Return the [x, y] coordinate for the center point of the cell that contains the specified text.  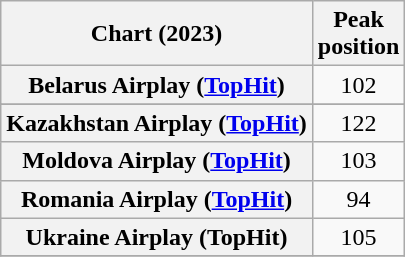
103 [358, 161]
Ukraine Airplay (TopHit) [157, 237]
Belarus Airplay (TopHit) [157, 85]
Peakposition [358, 34]
105 [358, 237]
Romania Airplay (TopHit) [157, 199]
Moldova Airplay (TopHit) [157, 161]
Kazakhstan Airplay (TopHit) [157, 123]
122 [358, 123]
102 [358, 85]
94 [358, 199]
Chart (2023) [157, 34]
